From the cell containing the given text, extract its center point as [X, Y] coordinate. 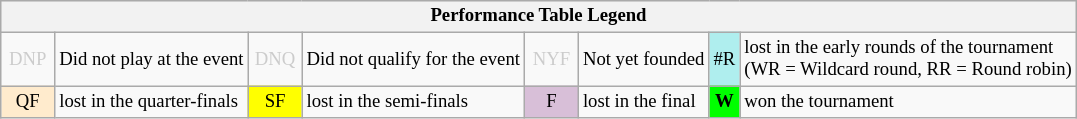
lost in the early rounds of the tournament(WR = Wildcard round, RR = Round robin) [908, 60]
DNP [28, 60]
NYF [551, 60]
won the tournament [908, 102]
lost in the quarter-finals [152, 102]
lost in the final [643, 102]
QF [28, 102]
F [551, 102]
DNQ [275, 60]
Performance Table Legend [538, 16]
lost in the semi-finals [413, 102]
SF [275, 102]
W [724, 102]
Did not play at the event [152, 60]
Not yet founded [643, 60]
Did not qualify for the event [413, 60]
#R [724, 60]
